Locate the cell with the specified text and output its [x, y] center coordinate. 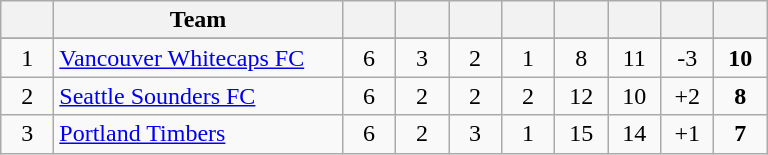
Vancouver Whitecaps FC [198, 58]
7 [740, 134]
14 [634, 134]
11 [634, 58]
+1 [688, 134]
Portland Timbers [198, 134]
12 [582, 96]
Team [198, 20]
Seattle Sounders FC [198, 96]
+2 [688, 96]
15 [582, 134]
-3 [688, 58]
